Search for the cell housing the specified text and yield its [x, y] center coordinate. 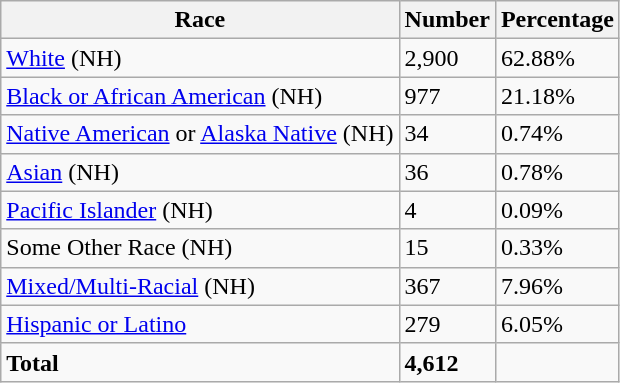
36 [447, 172]
977 [447, 96]
6.05% [557, 324]
Pacific Islander (NH) [200, 210]
Number [447, 20]
0.33% [557, 248]
62.88% [557, 58]
Some Other Race (NH) [200, 248]
0.09% [557, 210]
Race [200, 20]
0.78% [557, 172]
Asian (NH) [200, 172]
Hispanic or Latino [200, 324]
Black or African American (NH) [200, 96]
0.74% [557, 134]
Mixed/Multi-Racial (NH) [200, 286]
Percentage [557, 20]
Native American or Alaska Native (NH) [200, 134]
2,900 [447, 58]
367 [447, 286]
279 [447, 324]
4,612 [447, 362]
21.18% [557, 96]
34 [447, 134]
4 [447, 210]
White (NH) [200, 58]
7.96% [557, 286]
15 [447, 248]
Total [200, 362]
